Capture the cell that displays the provided text and extract its [x, y] central coordinate. 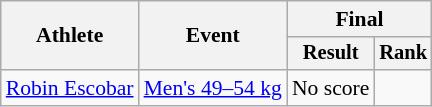
Men's 49–54 kg [213, 88]
Robin Escobar [70, 88]
Athlete [70, 36]
Rank [403, 54]
Result [330, 54]
Event [213, 36]
Final [360, 19]
No score [330, 88]
